Capture the cell that displays the provided text and extract its (X, Y) central coordinate. 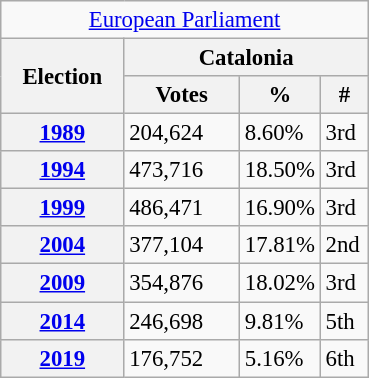
5.16% (280, 358)
2004 (62, 245)
9.81% (280, 321)
473,716 (182, 170)
2009 (62, 283)
377,104 (182, 245)
# (344, 95)
246,698 (182, 321)
2014 (62, 321)
204,624 (182, 133)
486,471 (182, 208)
8.60% (280, 133)
17.81% (280, 245)
5th (344, 321)
2019 (62, 358)
176,752 (182, 358)
6th (344, 358)
1989 (62, 133)
18.50% (280, 170)
Votes (182, 95)
1999 (62, 208)
18.02% (280, 283)
2nd (344, 245)
Catalonia (246, 58)
% (280, 95)
354,876 (182, 283)
1994 (62, 170)
Election (62, 76)
European Parliament (185, 20)
16.90% (280, 208)
